Return the (X, Y) coordinate for the center point of the cell that contains the specified text.  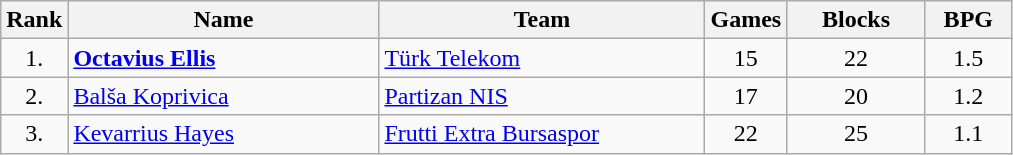
2. (34, 96)
1. (34, 58)
Name (224, 20)
1.2 (968, 96)
17 (746, 96)
Octavius Ellis (224, 58)
Rank (34, 20)
25 (856, 134)
Blocks (856, 20)
Balša Koprivica (224, 96)
Türk Telekom (542, 58)
3. (34, 134)
15 (746, 58)
Games (746, 20)
1.5 (968, 58)
Team (542, 20)
Kevarrius Hayes (224, 134)
BPG (968, 20)
1.1 (968, 134)
20 (856, 96)
Frutti Extra Bursaspor (542, 134)
Partizan NIS (542, 96)
